Output the (X, Y) coordinate of the center of the cell containing the given text.  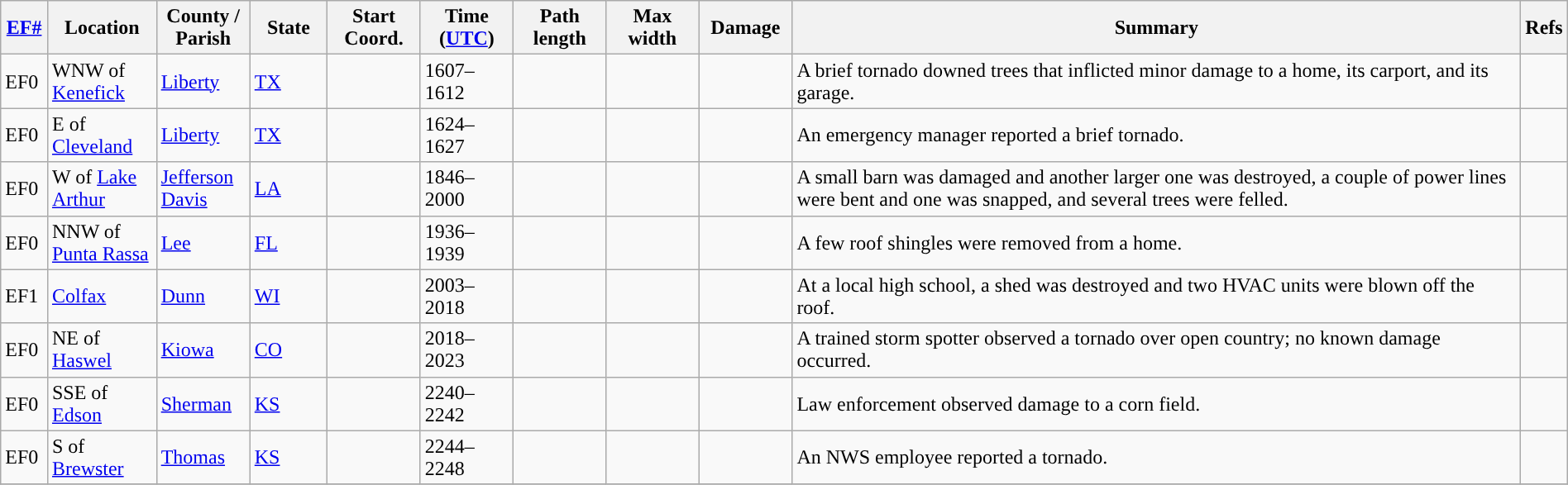
W of Lake Arthur (102, 188)
Sherman (203, 403)
At a local high school, a shed was destroyed and two HVAC units were blown off the roof. (1156, 296)
2003–2018 (466, 296)
Time (UTC) (466, 28)
County / Parish (203, 28)
CO (289, 350)
Path length (560, 28)
Jefferson Davis (203, 188)
Max width (653, 28)
Damage (746, 28)
Summary (1156, 28)
A trained storm spotter observed a tornado over open country; no known damage occurred. (1156, 350)
Refs (1544, 28)
An NWS employee reported a tornado. (1156, 458)
1607–1612 (466, 81)
Law enforcement observed damage to a corn field. (1156, 403)
A few roof shingles were removed from a home. (1156, 243)
A brief tornado downed trees that inflicted minor damage to a home, its carport, and its garage. (1156, 81)
EF# (25, 28)
S of Brewster (102, 458)
1624–1627 (466, 136)
EF1 (25, 296)
Thomas (203, 458)
1846–2000 (466, 188)
SSE of Edson (102, 403)
WI (289, 296)
Location (102, 28)
LA (289, 188)
Kiowa (203, 350)
2240–2242 (466, 403)
2244–2248 (466, 458)
A small barn was damaged and another larger one was destroyed, a couple of power lines were bent and one was snapped, and several trees were felled. (1156, 188)
Dunn (203, 296)
E of Cleveland (102, 136)
NNW of Punta Rassa (102, 243)
Colfax (102, 296)
An emergency manager reported a brief tornado. (1156, 136)
FL (289, 243)
State (289, 28)
1936–1939 (466, 243)
2018–2023 (466, 350)
WNW of Kenefick (102, 81)
Start Coord. (374, 28)
NE of Haswel (102, 350)
Lee (203, 243)
